Determine the (x, y) coordinate at the center of the cell enclosing the given text.  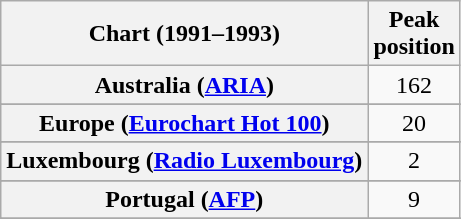
2 (414, 161)
Luxembourg (Radio Luxembourg) (184, 161)
Portugal (AFP) (184, 199)
20 (414, 123)
Peakposition (414, 34)
162 (414, 85)
Australia (ARIA) (184, 85)
Chart (1991–1993) (184, 34)
9 (414, 199)
Europe (Eurochart Hot 100) (184, 123)
